Return the (X, Y) coordinate for the center point of the cell that contains the specified text.  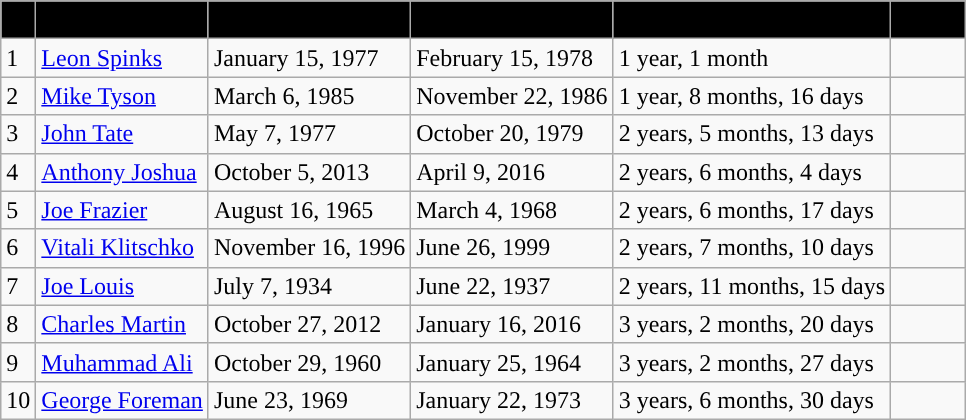
9 (18, 362)
Charles Martin (122, 324)
Name (122, 20)
November 16, 1996 (309, 248)
January 15, 1977 (309, 58)
2 years, 5 months, 13 days (752, 134)
10 (18, 400)
January 16, 2016 (512, 324)
June 22, 1937 (512, 286)
February 15, 1978 (512, 58)
4 (18, 172)
October 20, 1979 (512, 134)
March 4, 1968 (512, 210)
January 22, 1973 (512, 400)
2 years, 6 months, 17 days (752, 210)
Anthony Joshua (122, 172)
January 25, 1964 (512, 362)
October 27, 2012 (309, 324)
Time elapsed (752, 20)
Leon Spinks (122, 58)
Joe Frazier (122, 210)
Vitali Klitschko (122, 248)
Professional debut (309, 20)
October 29, 1960 (309, 362)
2 years, 6 months, 4 days (752, 172)
John Tate (122, 134)
June 26, 1999 (512, 248)
November 22, 1986 (512, 96)
1 (18, 58)
April 9, 2016 (512, 172)
3 years, 2 months, 20 days (752, 324)
Mike Tyson (122, 96)
October 5, 2013 (309, 172)
March 6, 1985 (309, 96)
3 (18, 134)
3 years, 2 months, 27 days (752, 362)
May 7, 1977 (309, 134)
June 23, 1969 (309, 400)
World title win (512, 20)
George Foreman (122, 400)
2 (18, 96)
8 (18, 324)
Joe Louis (122, 286)
Muhammad Ali (122, 362)
6 (18, 248)
Fights (928, 20)
1 year, 8 months, 16 days (752, 96)
August 16, 1965 (309, 210)
5 (18, 210)
2 years, 7 months, 10 days (752, 248)
2 years, 11 months, 15 days (752, 286)
3 years, 6 months, 30 days (752, 400)
7 (18, 286)
1 year, 1 month (752, 58)
July 7, 1934 (309, 286)
